Scan for the cell matching the given text and deliver its [x, y] coordinate at center. 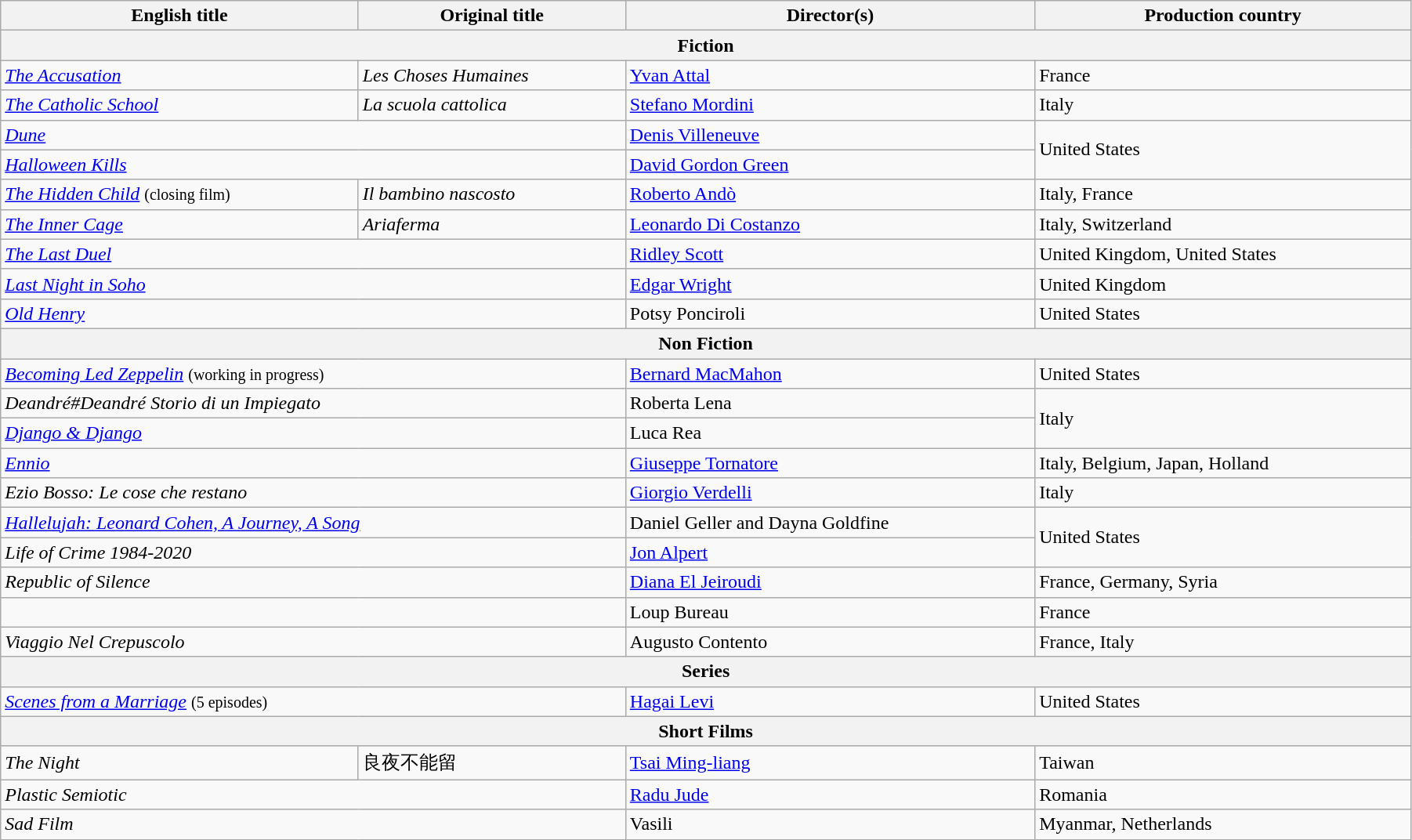
Vasili [830, 824]
Les Choses Humaines [492, 75]
Republic of Silence [313, 582]
France, Italy [1223, 642]
La scuola cattolica [492, 105]
Myanmar, Netherlands [1223, 824]
Bernard MacMahon [830, 374]
Denis Villeneuve [830, 135]
Original title [492, 16]
The Night [179, 763]
Taiwan [1223, 763]
Giorgio Verdelli [830, 493]
Ridley Scott [830, 254]
Leonardo Di Costanzo [830, 224]
United Kingdom, United States [1223, 254]
Director(s) [830, 16]
Old Henry [313, 313]
Giuseppe Tornatore [830, 463]
Fiction [706, 45]
Sad Film [313, 824]
Diana El Jeiroudi [830, 582]
Ezio Bosso: Le cose che restano [313, 493]
Series [706, 672]
Luca Rea [830, 433]
Life of Crime 1984-2020 [313, 552]
France, Germany, Syria [1223, 582]
The Accusation [179, 75]
Potsy Ponciroli [830, 313]
Hallelujah: Leonard Cohen, A Journey, A Song [313, 523]
Ennio [313, 463]
Romania [1223, 795]
Yvan Attal [830, 75]
Radu Jude [830, 795]
Tsai Ming-liang [830, 763]
Hagai Levi [830, 701]
Stefano Mordini [830, 105]
Edgar Wright [830, 284]
Jon Alpert [830, 552]
David Gordon Green [830, 165]
Django & Django [313, 433]
Plastic Semiotic [313, 795]
Ariaferma [492, 224]
United Kingdom [1223, 284]
Italy, Belgium, Japan, Holland [1223, 463]
Roberta Lena [830, 404]
Dune [313, 135]
Augusto Contento [830, 642]
Scenes from a Marriage (5 episodes) [313, 701]
The Hidden Child (closing film) [179, 194]
Becoming Led Zeppelin (working in progress) [313, 374]
The Inner Cage [179, 224]
Italy, Switzerland [1223, 224]
Production country [1223, 16]
The Last Duel [313, 254]
Non Fiction [706, 343]
Viaggio Nel Crepuscolo [313, 642]
Italy, France [1223, 194]
Il bambino nascosto [492, 194]
Loup Bureau [830, 612]
Last Night in Soho [313, 284]
Short Films [706, 731]
良夜不能留 [492, 763]
Roberto Andò [830, 194]
The Catholic School [179, 105]
Halloween Kills [313, 165]
Deandré#Deandré Storio di un Impiegato [313, 404]
English title [179, 16]
Daniel Geller and Dayna Goldfine [830, 523]
